Determine the (X, Y) coordinate at the center of the cell enclosing the given text.  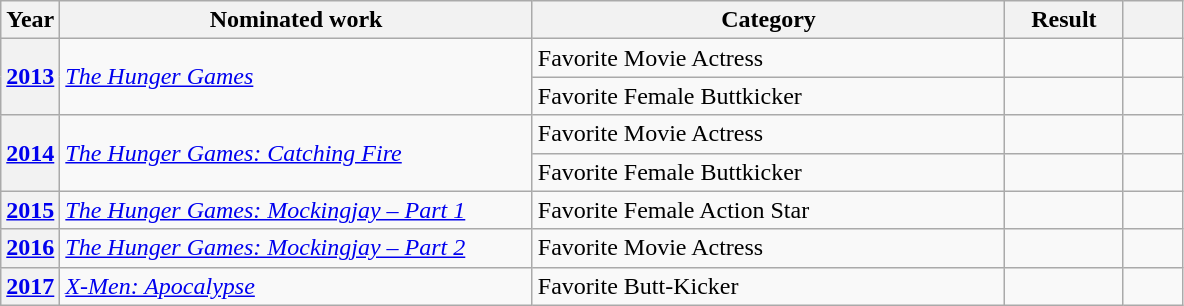
2013 (30, 77)
Result (1064, 20)
Favorite Female Action Star (768, 210)
Nominated work (296, 20)
2014 (30, 153)
Year (30, 20)
2016 (30, 248)
The Hunger Games (296, 77)
2015 (30, 210)
Category (768, 20)
The Hunger Games: Mockingjay – Part 1 (296, 210)
X-Men: Apocalypse (296, 286)
2017 (30, 286)
The Hunger Games: Mockingjay – Part 2 (296, 248)
Favorite Butt-Kicker (768, 286)
The Hunger Games: Catching Fire (296, 153)
